Locate the cell with the specified text and output its (X, Y) center coordinate. 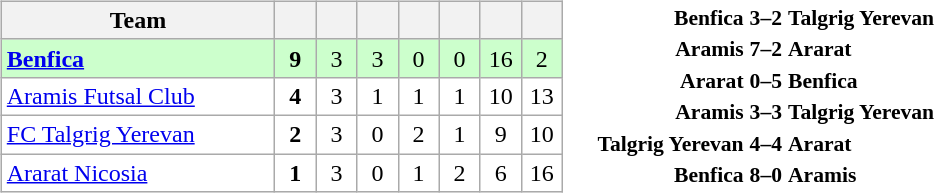
Team (138, 20)
Ararat (670, 80)
4 (296, 96)
7–2 (766, 49)
Ararat Nicosia (138, 173)
6 (500, 173)
13 (542, 96)
Aramis Futsal Club (138, 96)
0–5 (766, 80)
3–3 (766, 112)
4–4 (766, 143)
FC Talgrig Yerevan (138, 134)
Talgrig Yerevan (670, 143)
8–0 (766, 175)
3–2 (766, 17)
